From the cell containing the given text, extract its center point as (X, Y) coordinate. 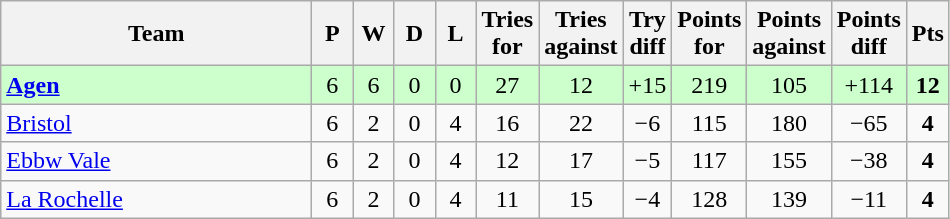
P (332, 34)
Pts (928, 34)
17 (581, 161)
115 (710, 123)
−6 (648, 123)
Bristol (156, 123)
D (414, 34)
−65 (868, 123)
Tries against (581, 34)
Points diff (868, 34)
11 (508, 199)
105 (789, 85)
Ebbw Vale (156, 161)
16 (508, 123)
Points for (710, 34)
27 (508, 85)
155 (789, 161)
La Rochelle (156, 199)
Try diff (648, 34)
15 (581, 199)
219 (710, 85)
L (456, 34)
Points against (789, 34)
Agen (156, 85)
−38 (868, 161)
−5 (648, 161)
−4 (648, 199)
117 (710, 161)
W (374, 34)
−11 (868, 199)
Team (156, 34)
139 (789, 199)
22 (581, 123)
180 (789, 123)
Tries for (508, 34)
+15 (648, 85)
128 (710, 199)
+114 (868, 85)
